Capture the cell that displays the provided text and extract its (x, y) central coordinate. 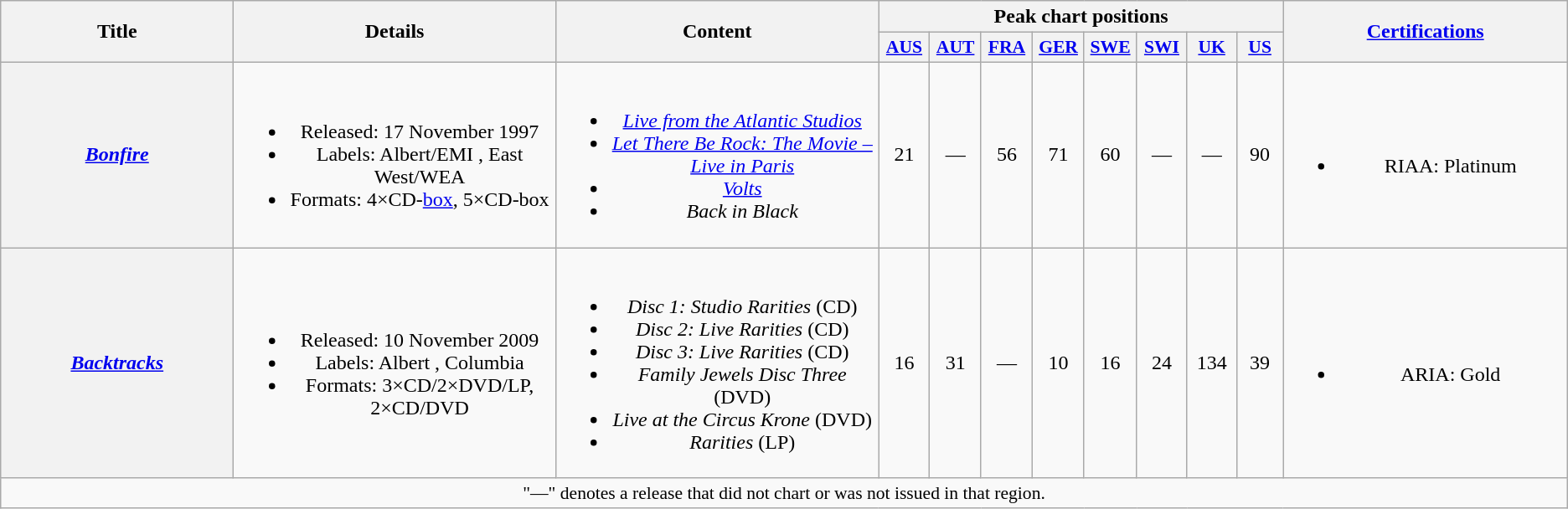
56 (1007, 154)
60 (1110, 154)
Released: 17 November 1997Labels: Albert/EMI , East West/WEA Formats: 4×CD-box, 5×CD-box (395, 154)
21 (905, 154)
24 (1162, 363)
31 (956, 363)
SWE (1110, 48)
AUT (956, 48)
Content (717, 32)
90 (1260, 154)
SWI (1162, 48)
Details (395, 32)
Certifications (1426, 32)
GER (1059, 48)
"—" denotes a release that did not chart or was not issued in that region. (784, 493)
Live from the Atlantic StudiosLet There Be Rock: The Movie – Live in ParisVoltsBack in Black (717, 154)
10 (1059, 363)
RIAA: Platinum (1426, 154)
71 (1059, 154)
39 (1260, 363)
UK (1211, 48)
US (1260, 48)
Released: 10 November 2009Labels: Albert , ColumbiaFormats: 3×CD/2×DVD/LP, 2×CD/DVD (395, 363)
Peak chart positions (1081, 17)
AUS (905, 48)
Backtracks (117, 363)
FRA (1007, 48)
134 (1211, 363)
Bonfire (117, 154)
ARIA: Gold (1426, 363)
Title (117, 32)
